For the text-containing cell, return its midpoint in [X, Y] coordinate format. 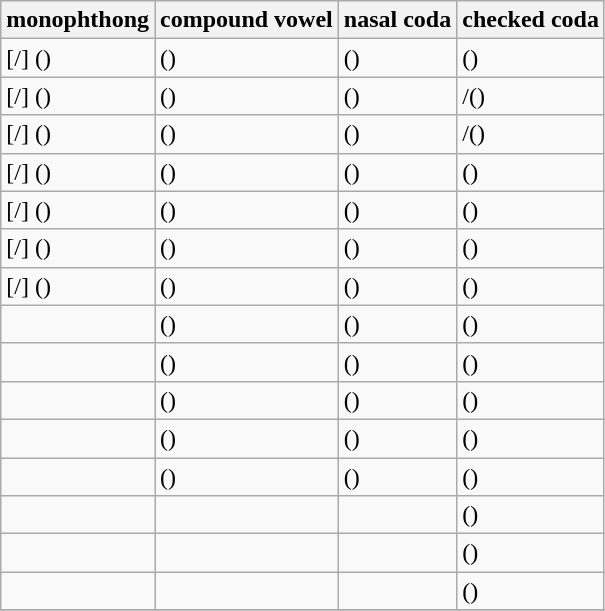
compound vowel [247, 20]
checked coda [531, 20]
monophthong [78, 20]
nasal coda [397, 20]
